Return [x, y] of the center of cell containing provided text 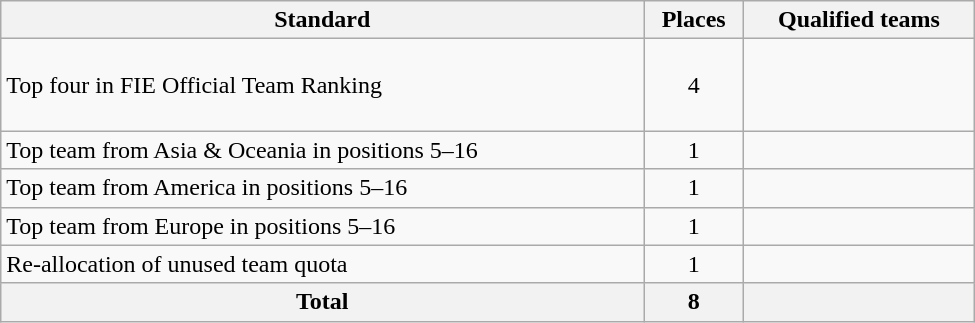
8 [694, 302]
Top team from America in positions 5–16 [322, 188]
Qualified teams [860, 20]
Top team from Asia & Oceania in positions 5–16 [322, 150]
Top four in FIE Official Team Ranking [322, 85]
Top team from Europe in positions 5–16 [322, 226]
4 [694, 85]
Re-allocation of unused team quota [322, 264]
Total [322, 302]
Standard [322, 20]
Places [694, 20]
